Pinpoint the cell where the given text exists, returning its [X, Y] midpoint coordinate. 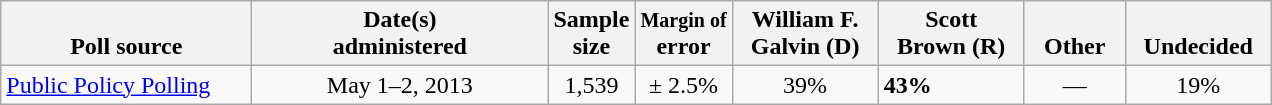
— [1074, 85]
Margin oferror [684, 34]
± 2.5% [684, 85]
Poll source [126, 34]
43% [951, 85]
1,539 [592, 85]
Undecided [1198, 34]
19% [1198, 85]
Other [1074, 34]
William F.Galvin (D) [805, 34]
ScottBrown (R) [951, 34]
Samplesize [592, 34]
May 1–2, 2013 [400, 85]
Public Policy Polling [126, 85]
Date(s)administered [400, 34]
39% [805, 85]
